Provide the [X, Y] coordinate of the cell's center where the given text is located.  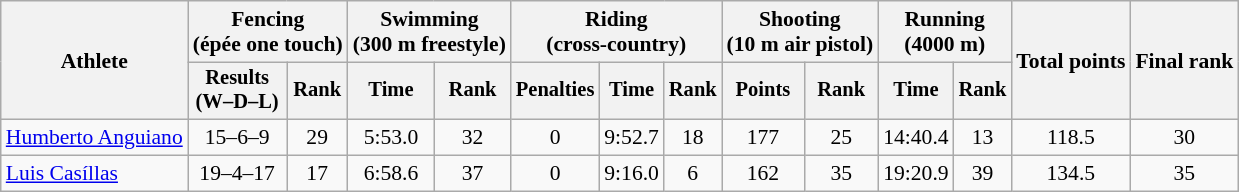
Results(W–D–L) [238, 91]
Fencing(épée one touch) [268, 32]
118.5 [1070, 138]
Penalties [555, 91]
25 [841, 138]
Humberto Anguiano [94, 138]
17 [318, 174]
9:52.7 [632, 138]
162 [764, 174]
15–6–9 [238, 138]
Total points [1070, 60]
19:20.9 [916, 174]
39 [983, 174]
Final rank [1184, 60]
37 [472, 174]
Riding(cross-country) [616, 32]
177 [764, 138]
Luis Casíllas [94, 174]
Athlete [94, 60]
5:53.0 [391, 138]
29 [318, 138]
32 [472, 138]
13 [983, 138]
9:16.0 [632, 174]
Running(4000 m) [944, 32]
134.5 [1070, 174]
Points [764, 91]
14:40.4 [916, 138]
Shooting(10 m air pistol) [800, 32]
30 [1184, 138]
6:58.6 [391, 174]
19–4–17 [238, 174]
18 [693, 138]
6 [693, 174]
Swimming(300 m freestyle) [430, 32]
